Return the (X, Y) coordinate for the center point of the cell that contains the specified text.  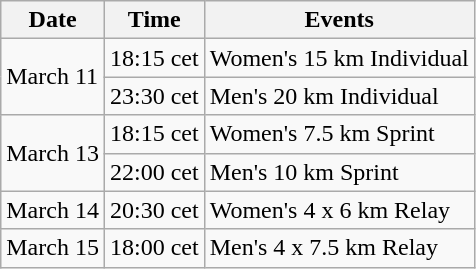
22:00 cet (154, 172)
Events (339, 20)
Women's 15 km Individual (339, 58)
Men's 10 km Sprint (339, 172)
March 11 (53, 77)
Women's 4 x 6 km Relay (339, 210)
Date (53, 20)
20:30 cet (154, 210)
Men's 20 km Individual (339, 96)
18:00 cet (154, 248)
Men's 4 x 7.5 km Relay (339, 248)
March 14 (53, 210)
March 13 (53, 153)
23:30 cet (154, 96)
March 15 (53, 248)
Time (154, 20)
Women's 7.5 km Sprint (339, 134)
